Scan for the cell matching the given text and deliver its (X, Y) coordinate at center. 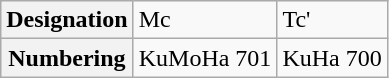
Tc' (332, 20)
Designation (67, 20)
KuMoHa 701 (205, 58)
Mc (205, 20)
Numbering (67, 58)
KuHa 700 (332, 58)
